Locate the cell with the specified text and output its [x, y] center coordinate. 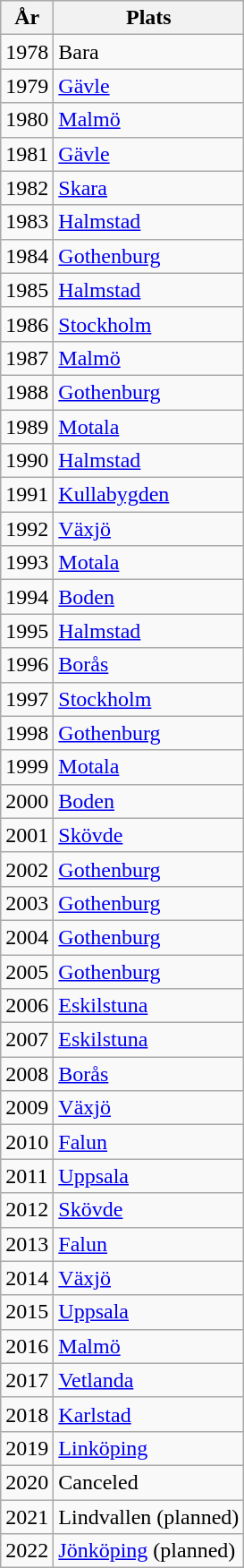
1996 [27, 665]
1983 [27, 222]
2009 [27, 1108]
1997 [27, 699]
2007 [27, 1040]
Lindvallen (planned) [148, 1517]
2021 [27, 1517]
2017 [27, 1380]
1986 [27, 324]
1987 [27, 358]
1994 [27, 597]
1995 [27, 631]
1991 [27, 495]
2002 [27, 869]
2001 [27, 835]
Jönköping (planned) [148, 1551]
2010 [27, 1142]
1999 [27, 767]
2006 [27, 1006]
1982 [27, 188]
1979 [27, 86]
2014 [27, 1278]
År [27, 18]
Vetlanda [148, 1380]
Canceled [148, 1482]
1985 [27, 290]
1990 [27, 461]
Bara [148, 52]
1981 [27, 154]
2019 [27, 1448]
Linköping [148, 1448]
2000 [27, 801]
1993 [27, 563]
2022 [27, 1551]
2003 [27, 903]
2018 [27, 1414]
1988 [27, 392]
2004 [27, 937]
2013 [27, 1244]
Skara [148, 188]
2020 [27, 1482]
Karlstad [148, 1414]
2015 [27, 1312]
1998 [27, 733]
2005 [27, 971]
2016 [27, 1346]
2011 [27, 1176]
2008 [27, 1074]
1989 [27, 427]
1984 [27, 256]
Plats [148, 18]
1978 [27, 52]
1980 [27, 120]
2012 [27, 1210]
Kullabygden [148, 495]
1992 [27, 529]
